For the text-containing cell, return its midpoint in (x, y) coordinate format. 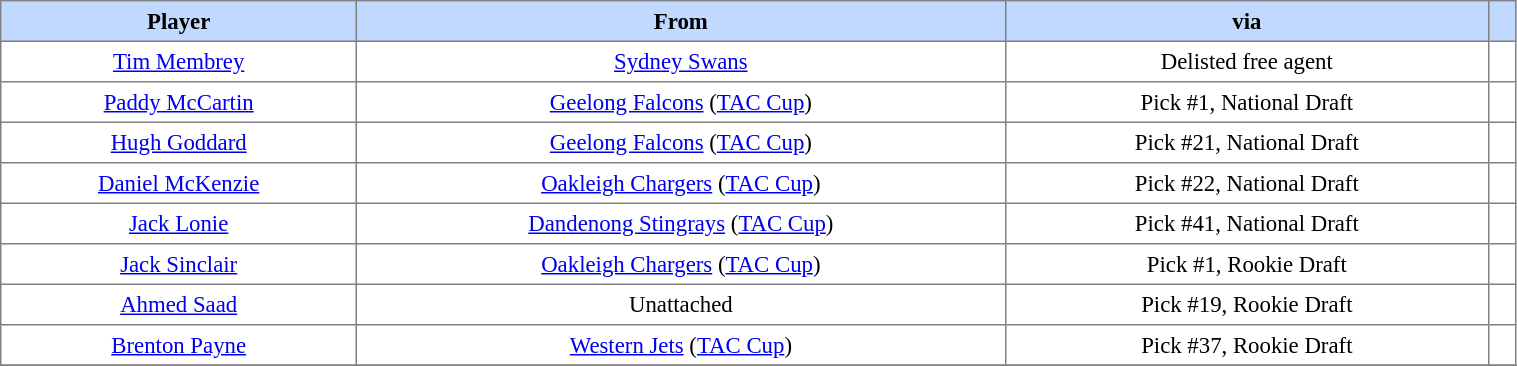
Daniel McKenzie (179, 183)
Pick #19, Rookie Draft (1246, 304)
From (682, 21)
Player (179, 21)
Dandenong Stingrays (TAC Cup) (682, 223)
Pick #21, National Draft (1246, 142)
Jack Sinclair (179, 264)
Delisted free agent (1246, 61)
Ahmed Saad (179, 304)
Jack Lonie (179, 223)
Pick #22, National Draft (1246, 183)
Pick #1, Rookie Draft (1246, 264)
Hugh Goddard (179, 142)
via (1246, 21)
Pick #1, National Draft (1246, 102)
Paddy McCartin (179, 102)
Pick #41, National Draft (1246, 223)
Western Jets (TAC Cup) (682, 345)
Unattached (682, 304)
Brenton Payne (179, 345)
Tim Membrey (179, 61)
Sydney Swans (682, 61)
Pick #37, Rookie Draft (1246, 345)
